Locate the cell with the specified text and output its [X, Y] center coordinate. 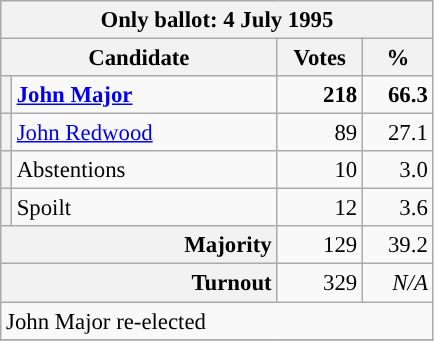
Spoilt [144, 208]
John Redwood [144, 133]
10 [320, 170]
Turnout [139, 283]
12 [320, 208]
% [398, 58]
89 [320, 133]
John Major [144, 95]
3.6 [398, 208]
3.0 [398, 170]
Votes [320, 58]
N/A [398, 283]
39.2 [398, 245]
66.3 [398, 95]
Majority [139, 245]
John Major re-elected [217, 321]
Only ballot: 4 July 1995 [217, 20]
27.1 [398, 133]
Candidate [139, 58]
Abstentions [144, 170]
218 [320, 95]
329 [320, 283]
129 [320, 245]
